From the cell containing the given text, extract its center point as [x, y] coordinate. 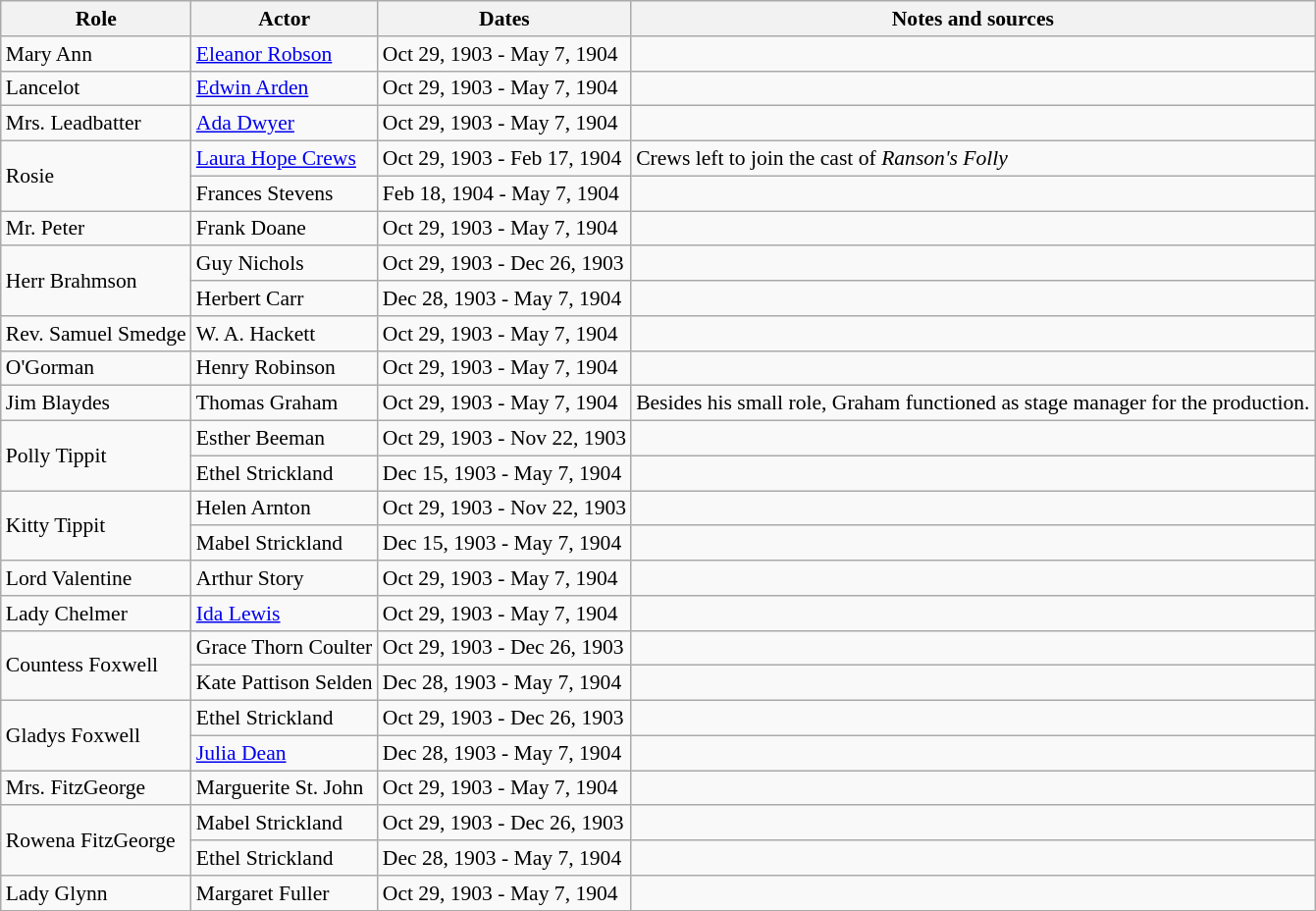
Ida Lewis [285, 614]
Besides his small role, Graham functioned as stage manager for the production. [973, 403]
Laura Hope Crews [285, 159]
Mrs. Leadbatter [96, 124]
Esther Beeman [285, 439]
Lord Valentine [96, 578]
Lady Glynn [96, 893]
Kate Pattison Selden [285, 683]
Jim Blaydes [96, 403]
Herbert Carr [285, 298]
Countess Foxwell [96, 666]
Mrs. FitzGeorge [96, 788]
Frank Doane [285, 229]
Margaret Fuller [285, 893]
Role [96, 19]
Mary Ann [96, 54]
Actor [285, 19]
Oct 29, 1903 - Feb 17, 1904 [504, 159]
Rev. Samuel Smedge [96, 334]
Arthur Story [285, 578]
Lady Chelmer [96, 614]
Thomas Graham [285, 403]
Kitty Tippit [96, 526]
Mr. Peter [96, 229]
Crews left to join the cast of Ranson's Folly [973, 159]
Marguerite St. John [285, 788]
Ada Dwyer [285, 124]
Gladys Foxwell [96, 736]
Dates [504, 19]
Rowena FitzGeorge [96, 840]
Feb 18, 1904 - May 7, 1904 [504, 193]
Grace Thorn Coulter [285, 648]
Notes and sources [973, 19]
Eleanor Robson [285, 54]
Lancelot [96, 88]
W. A. Hackett [285, 334]
Polly Tippit [96, 455]
Helen Arnton [285, 509]
O'Gorman [96, 368]
Edwin Arden [285, 88]
Julia Dean [285, 753]
Rosie [96, 177]
Henry Robinson [285, 368]
Frances Stevens [285, 193]
Guy Nichols [285, 264]
Herr Brahmson [96, 281]
